Output the [X, Y] coordinate of the center of the cell containing the given text.  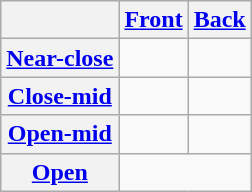
Close-mid [60, 96]
Back [220, 20]
Front [154, 20]
Open [60, 172]
Open-mid [60, 134]
Near-close [60, 58]
